For the text-containing cell, return its midpoint in (X, Y) coordinate format. 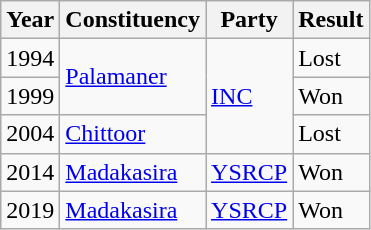
Constituency (133, 20)
2014 (30, 172)
Result (331, 20)
2019 (30, 210)
Chittoor (133, 134)
INC (250, 96)
2004 (30, 134)
1999 (30, 96)
Year (30, 20)
Party (250, 20)
Palamaner (133, 77)
1994 (30, 58)
